Return [x, y] of the center of cell containing provided text 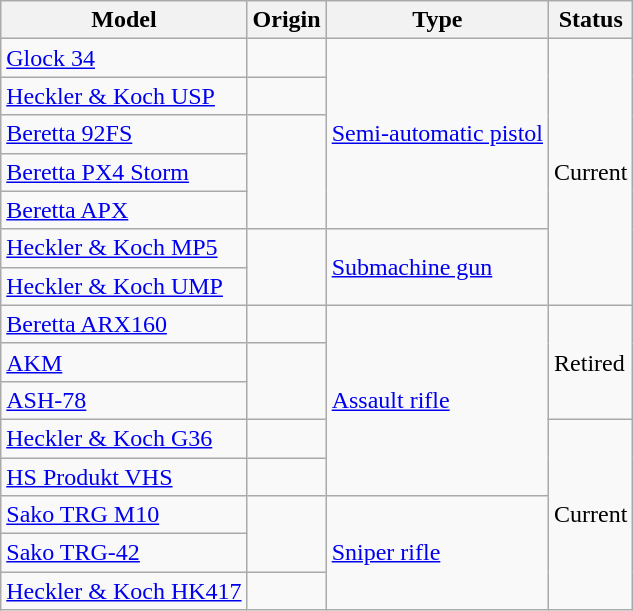
Type [437, 20]
Heckler & Koch UMP [124, 286]
Model [124, 20]
Beretta APX [124, 210]
Beretta 92FS [124, 134]
Status [591, 20]
Assault rifle [437, 400]
Beretta ARX160 [124, 324]
Sako TRG-42 [124, 553]
Submachine gun [437, 267]
Heckler & Koch MP5 [124, 248]
Retired [591, 362]
Sniper rifle [437, 553]
Heckler & Koch USP [124, 96]
Sako TRG M10 [124, 515]
Beretta PX4 Storm [124, 172]
Heckler & Koch G36 [124, 438]
Glock 34 [124, 58]
Heckler & Koch HK417 [124, 591]
Semi-automatic pistol [437, 134]
Origin [286, 20]
HS Produkt VHS [124, 477]
ASH-78 [124, 400]
AKM [124, 362]
